From the cell containing the given text, extract its center point as (x, y) coordinate. 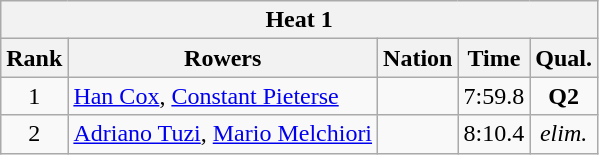
Heat 1 (300, 20)
7:59.8 (494, 96)
Q2 (564, 96)
Han Cox, Constant Pieterse (223, 96)
Qual. (564, 58)
1 (34, 96)
Nation (418, 58)
8:10.4 (494, 134)
Adriano Tuzi, Mario Melchiori (223, 134)
Rowers (223, 58)
Rank (34, 58)
2 (34, 134)
elim. (564, 134)
Time (494, 58)
